Find where the given text appears and provide that cell's center as (x, y) coordinate. 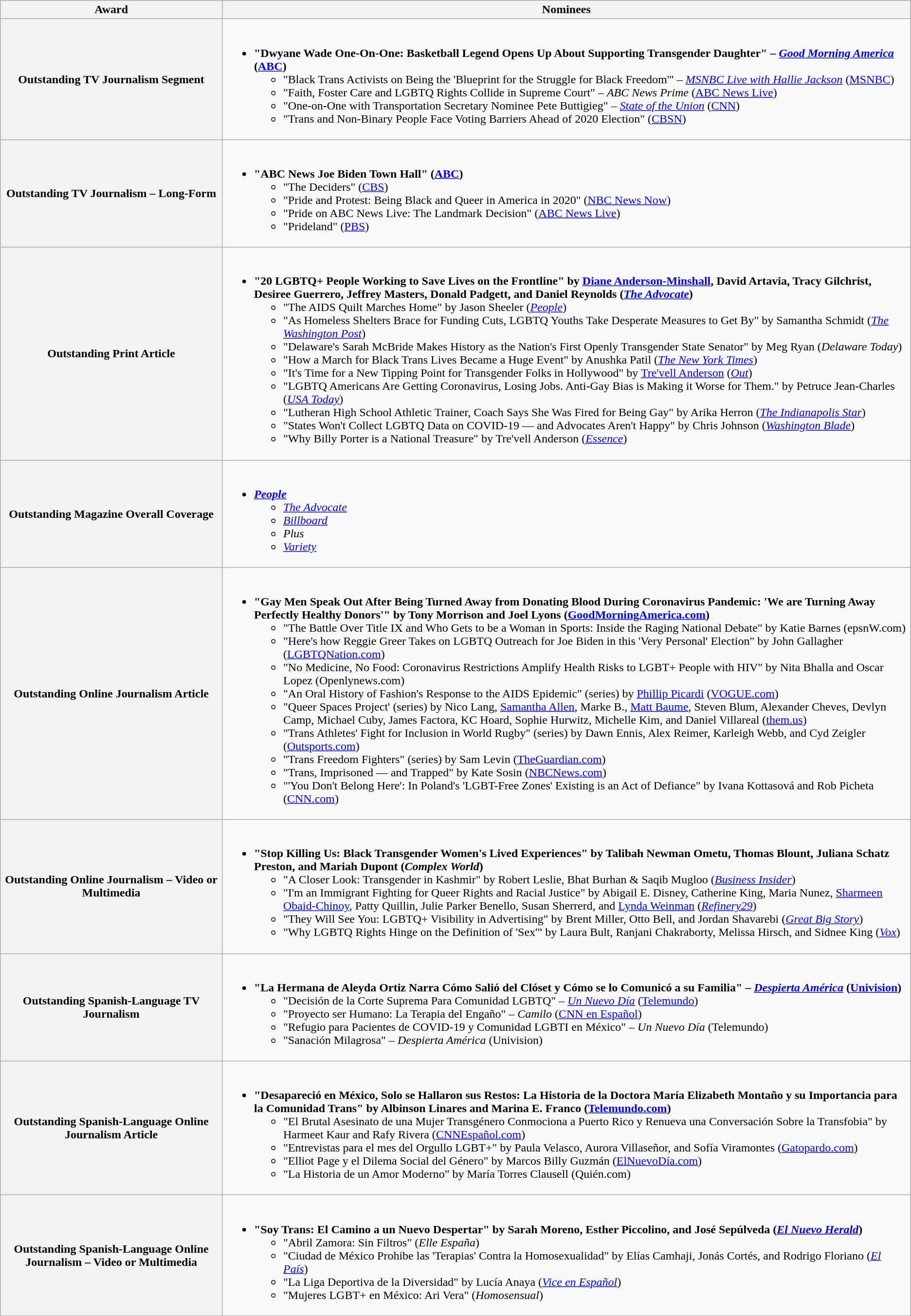
Outstanding Spanish-Language Online Journalism – Video or Multimedia (111, 1255)
Outstanding Online Journalism Article (111, 694)
Outstanding TV Journalism Segment (111, 79)
Outstanding Magazine Overall Coverage (111, 514)
Outstanding TV Journalism – Long-Form (111, 194)
Outstanding Online Journalism – Video or Multimedia (111, 887)
Outstanding Spanish-Language TV Journalism (111, 1007)
Nominees (566, 10)
PeopleThe AdvocateBillboardPlusVariety (566, 514)
Award (111, 10)
Outstanding Spanish-Language Online Journalism Article (111, 1128)
Outstanding Print Article (111, 353)
